Determine the [X, Y] coordinate at the center of the cell enclosing the given text.  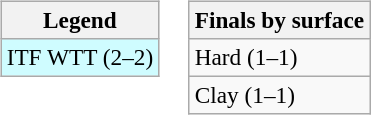
Legend [80, 20]
Clay (1–1) [279, 95]
Finals by surface [279, 20]
ITF WTT (2–2) [80, 57]
Hard (1–1) [279, 57]
